Output the [x, y] coordinate of the center of the cell containing the given text.  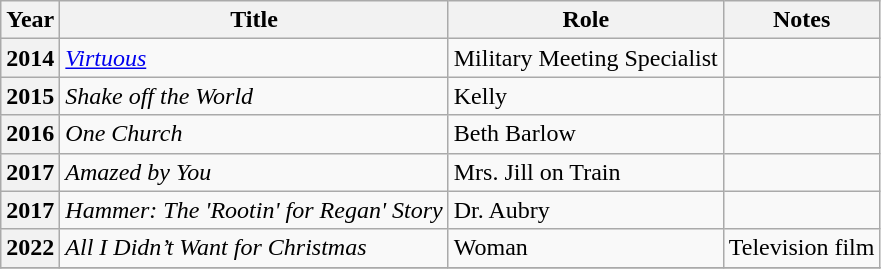
Dr. Aubry [586, 210]
2014 [30, 58]
Hammer: The 'Rootin' for Regan' Story [254, 210]
Role [586, 20]
All I Didn’t Want for Christmas [254, 248]
Year [30, 20]
Mrs. Jill on Train [586, 172]
Woman [586, 248]
2022 [30, 248]
Notes [802, 20]
Title [254, 20]
Military Meeting Specialist [586, 58]
Television film [802, 248]
2015 [30, 96]
One Church [254, 134]
Beth Barlow [586, 134]
Virtuous [254, 58]
Amazed by You [254, 172]
Kelly [586, 96]
Shake off the World [254, 96]
2016 [30, 134]
